From the cell containing the given text, extract its center point as (x, y) coordinate. 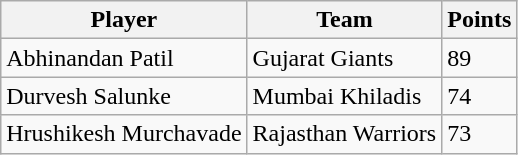
Durvesh Salunke (124, 96)
Mumbai Khiladis (344, 96)
Team (344, 20)
Abhinandan Patil (124, 58)
89 (480, 58)
Gujarat Giants (344, 58)
Points (480, 20)
74 (480, 96)
Player (124, 20)
73 (480, 134)
Rajasthan Warriors (344, 134)
Hrushikesh Murchavade (124, 134)
